Locate the cell with the specified text and output its (X, Y) center coordinate. 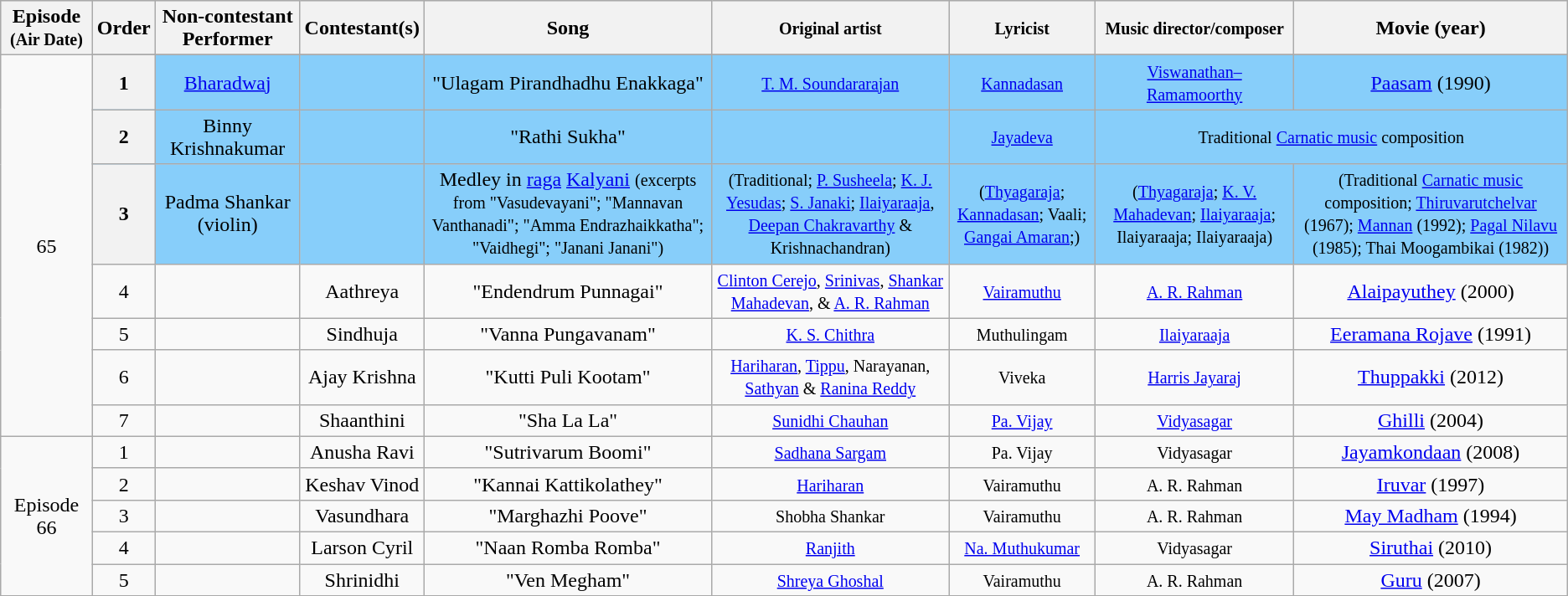
Medley in raga Kalyani (excerpts from "Vasudevayani"; "Mannavan Vanthanadi"; "Amma Endrazhaikkatha"; "Vaidhegi"; "Janani Janani") (568, 214)
(Traditional; P. Susheela; K. J. Yesudas; S. Janaki; Ilaiyaraaja, Deepan Chakravarthy & Krishnachandran) (831, 214)
"Ven Megham" (568, 580)
Eeramana Rojave (1991) (1431, 334)
Keshav Vinod (362, 484)
65 (47, 246)
(Thyagaraja; Kannadasan; Vaali; Gangai Amaran;) (1022, 214)
Larson Cyril (362, 547)
Alaipayuthey (2000) (1431, 291)
(Traditional Carnatic music composition; Thiruvarutchelvar (1967); Mannan (1992); Pagal Nilavu (1985); Thai Moogambikai (1982)) (1431, 214)
Binny Krishnakumar (228, 137)
Contestant(s) (362, 28)
Thuppakki (2012) (1431, 377)
Ilaiyaraaja (1194, 334)
Bharadwaj (228, 82)
Sadhana Sargam (831, 452)
Na. Muthukumar (1022, 547)
Ghilli (2004) (1431, 420)
K. S. Chithra (831, 334)
Shaanthini (362, 420)
Viveka (1022, 377)
"Kutti Puli Kootam" (568, 377)
Shrinidhi (362, 580)
Harris Jayaraj (1194, 377)
"Marghazhi Poove" (568, 516)
Order (124, 28)
(Thyagaraja; K. V. Mahadevan; Ilaiyaraaja; Ilaiyaraaja; Ilaiyaraaja) (1194, 214)
Hariharan (831, 484)
Movie (year) (1431, 28)
Vasundhara (362, 516)
"Naan Romba Romba" (568, 547)
Episode 66 (47, 516)
Shobha Shankar (831, 516)
"Endendrum Punnagai" (568, 291)
Clinton Cerejo, Srinivas, Shankar Mahadevan, & A. R. Rahman (831, 291)
Siruthai (2010) (1431, 547)
Ajay Krishna (362, 377)
Viswanathan–Ramamoorthy (1194, 82)
Song (568, 28)
Jayamkondaan (2008) (1431, 452)
Traditional Carnatic music composition (1331, 137)
Iruvar (1997) (1431, 484)
Sunidhi Chauhan (831, 420)
Aathreya (362, 291)
Shreya Ghoshal (831, 580)
Muthulingam (1022, 334)
Original artist (831, 28)
Jayadeva (1022, 137)
Hariharan, Tippu, Narayanan, Sathyan & Ranina Reddy (831, 377)
"Rathi Sukha" (568, 137)
May Madham (1994) (1431, 516)
Padma Shankar (violin) (228, 214)
Episode (Air Date) (47, 28)
Lyricist (1022, 28)
"Ulagam Pirandhadhu Enakkaga" (568, 82)
Non-contestant Performer (228, 28)
Sindhuja (362, 334)
"Vanna Pungavanam" (568, 334)
Guru (2007) (1431, 580)
"Sutrivarum Boomi" (568, 452)
7 (124, 420)
Ranjith (831, 547)
Kannadasan (1022, 82)
Paasam (1990) (1431, 82)
"Sha La La" (568, 420)
Music director/composer (1194, 28)
Anusha Ravi (362, 452)
6 (124, 377)
"Kannai Kattikolathey" (568, 484)
T. M. Soundararajan (831, 82)
